Search for the cell housing the specified text and yield its (X, Y) center coordinate. 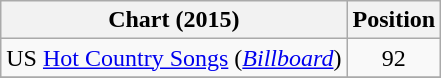
Position (394, 20)
Chart (2015) (174, 20)
92 (394, 58)
US Hot Country Songs (Billboard) (174, 58)
